Locate the cell with the specified text and output its (X, Y) center coordinate. 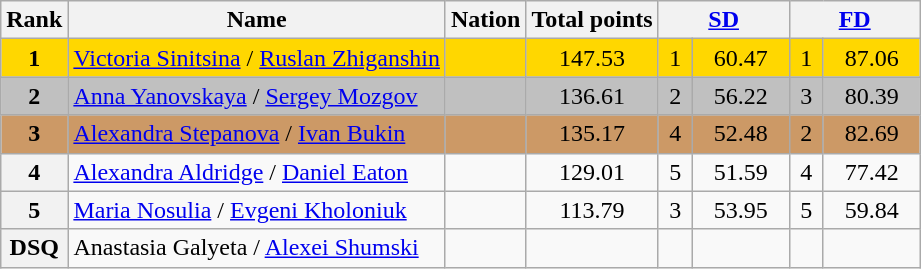
82.69 (872, 134)
Rank (34, 20)
56.22 (740, 96)
Total points (592, 20)
87.06 (872, 58)
Maria Nosulia / Evgeni Kholoniuk (257, 210)
Name (257, 20)
136.61 (592, 96)
135.17 (592, 134)
52.48 (740, 134)
77.42 (872, 172)
SD (724, 20)
80.39 (872, 96)
129.01 (592, 172)
FD (854, 20)
Anastasia Galyeta / Alexei Shumski (257, 248)
59.84 (872, 210)
60.47 (740, 58)
Alexandra Stepanova / Ivan Bukin (257, 134)
53.95 (740, 210)
Nation (485, 20)
DSQ (34, 248)
Victoria Sinitsina / Ruslan Zhiganshin (257, 58)
113.79 (592, 210)
Anna Yanovskaya / Sergey Mozgov (257, 96)
Alexandra Aldridge / Daniel Eaton (257, 172)
51.59 (740, 172)
147.53 (592, 58)
